Scan for the cell matching the given text and deliver its (x, y) coordinate at center. 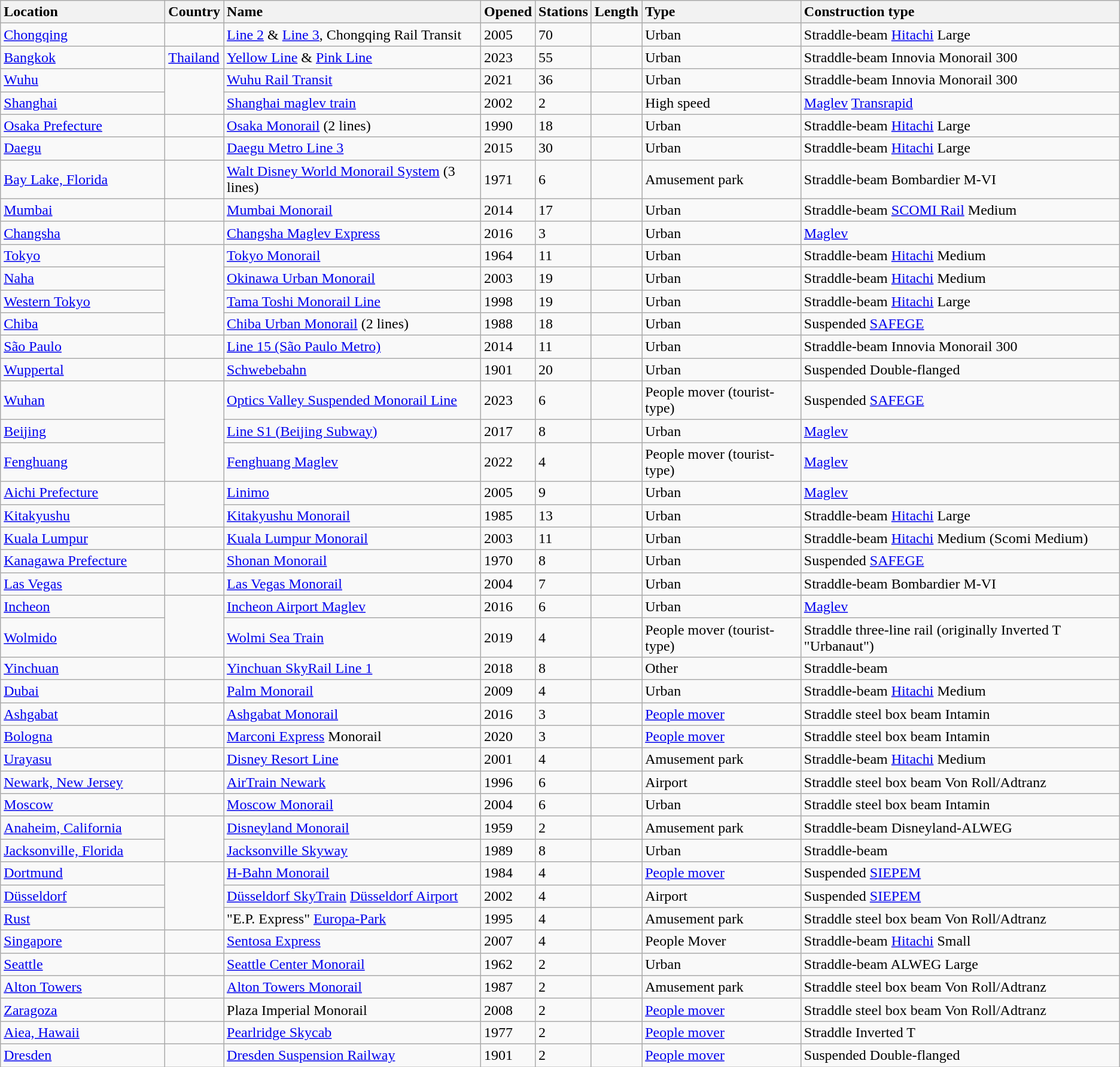
Tokyo Monorail (352, 255)
Wolmi Sea Train (352, 638)
2017 (507, 431)
1998 (507, 301)
36 (564, 80)
Anaheim, California (83, 828)
H-Bahn Monorail (352, 873)
Seattle (83, 964)
"E.P. Express" Europa-Park (352, 919)
55 (564, 57)
Newark, New Jersey (83, 782)
Incheon Airport Maglev (352, 606)
2001 (507, 760)
2008 (507, 1010)
1962 (507, 964)
Singapore (83, 941)
Bologna (83, 737)
17 (564, 210)
1964 (507, 255)
Chiba Urban Monorail (2 lines) (352, 324)
Ashgabat (83, 714)
2007 (507, 941)
Wolmido (83, 638)
Shanghai (83, 103)
Dresden (83, 1055)
Dresden Suspension Railway (352, 1055)
Jacksonville Skyway (352, 850)
Osaka Prefecture (83, 126)
70 (564, 35)
Wuppertal (83, 370)
Rust (83, 919)
1984 (507, 873)
Disney Resort Line (352, 760)
1995 (507, 919)
2021 (507, 80)
Straddle-beam Disneyland-ALWEG (960, 828)
1971 (507, 179)
1989 (507, 850)
Kitakyushu (83, 516)
Shonan Monorail (352, 561)
Urayasu (83, 760)
Changsha Maglev Express (352, 233)
Linimo (352, 493)
Chiba (83, 324)
Shanghai maglev train (352, 103)
Line 15 (São Paulo Metro) (352, 347)
Schwebebahn (352, 370)
Daegu Metro Line 3 (352, 148)
Seattle Center Monorail (352, 964)
Yinchuan SkyRail Line 1 (352, 668)
1988 (507, 324)
Okinawa Urban Monorail (352, 278)
Maglev Transrapid (960, 103)
Other (722, 668)
Las Vegas Monorail (352, 584)
Construction type (960, 12)
Chongqing (83, 35)
30 (564, 148)
Optics Valley Suspended Monorail Line (352, 401)
Beijing (83, 431)
AirTrain Newark (352, 782)
Daegu (83, 148)
High speed (722, 103)
1990 (507, 126)
Düsseldorf SkyTrain Düsseldorf Airport (352, 896)
Line 2 & Line 3, Chongqing Rail Transit (352, 35)
Western Tokyo (83, 301)
Plaza Imperial Monorail (352, 1010)
Alton Towers Monorail (352, 987)
1970 (507, 561)
2022 (507, 462)
Düsseldorf (83, 896)
People Mover (722, 941)
Kuala Lumpur Monorail (352, 538)
Ashgabat Monorail (352, 714)
Wuhu Rail Transit (352, 80)
Dortmund (83, 873)
9 (564, 493)
Bangkok (83, 57)
Disneyland Monorail (352, 828)
Incheon (83, 606)
Straddle-beam ALWEG Large (960, 964)
Wuhu (83, 80)
Country (194, 12)
Straddle-beam Hitachi Medium (Scomi Medium) (960, 538)
Straddle three-line rail (originally Inverted T "Urbanaut") (960, 638)
2019 (507, 638)
1985 (507, 516)
20 (564, 370)
Moscow Monorail (352, 805)
Thailand (194, 57)
Yellow Line & Pink Line (352, 57)
Length (616, 12)
Kanagawa Prefecture (83, 561)
Wuhan (83, 401)
Straddle-beam Hitachi Small (960, 941)
Mumbai (83, 210)
Marconi Express Monorail (352, 737)
1996 (507, 782)
Straddle Inverted T (960, 1032)
Location (83, 12)
Las Vegas (83, 584)
Tama Toshi Monorail Line (352, 301)
Zaragoza (83, 1010)
13 (564, 516)
7 (564, 584)
2020 (507, 737)
Type (722, 12)
Straddle-beam SCOMI Rail Medium (960, 210)
Changsha (83, 233)
Dubai (83, 691)
Kitakyushu Monorail (352, 516)
Line S1 (Beijing Subway) (352, 431)
Opened (507, 12)
Pearlridge Skycab (352, 1032)
Alton Towers (83, 987)
Sentosa Express (352, 941)
1987 (507, 987)
Osaka Monorail (2 lines) (352, 126)
Name (352, 12)
1959 (507, 828)
Aichi Prefecture (83, 493)
Mumbai Monorail (352, 210)
2018 (507, 668)
Naha (83, 278)
Fenghuang (83, 462)
Tokyo (83, 255)
Moscow (83, 805)
2009 (507, 691)
Walt Disney World Monorail System (3 lines) (352, 179)
Kuala Lumpur (83, 538)
Palm Monorail (352, 691)
2015 (507, 148)
Yinchuan (83, 668)
Stations (564, 12)
Jacksonville, Florida (83, 850)
1977 (507, 1032)
Bay Lake, Florida (83, 179)
Fenghuang Maglev (352, 462)
São Paulo (83, 347)
Aiea, Hawaii (83, 1032)
